Provide the [x, y] coordinate of the cell's center where the given text is located.  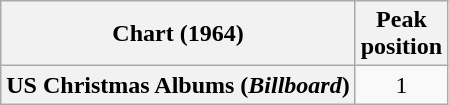
Chart (1964) [178, 34]
Peakposition [401, 34]
1 [401, 85]
US Christmas Albums (Billboard) [178, 85]
